Extract the [x, y] coordinate from the center of the cell holding the provided text.  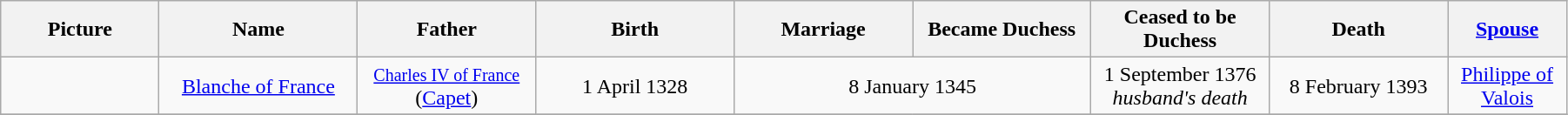
Philippe of Valois [1507, 85]
8 February 1393 [1359, 85]
Ceased to be Duchess [1180, 30]
1 September 1376husband's death [1180, 85]
Marriage [823, 30]
Became Duchess [1002, 30]
Blanche of France [258, 85]
Name [258, 30]
Death [1359, 30]
Charles IV of France (Capet) [447, 85]
Spouse [1507, 30]
8 January 1345 [913, 85]
1 April 1328 [635, 85]
Picture [80, 30]
Birth [635, 30]
Father [447, 30]
